Locate the cell with the specified text and output its (x, y) center coordinate. 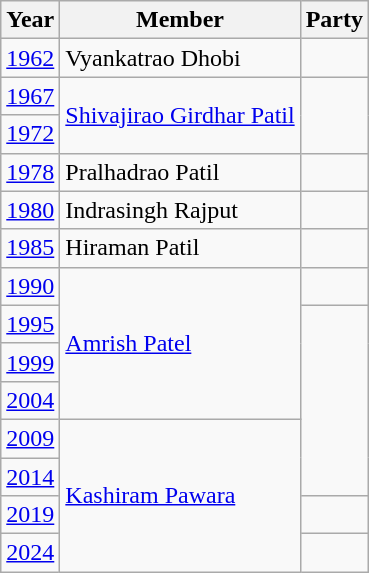
Indrasingh Rajput (180, 210)
1980 (30, 210)
Member (180, 20)
1978 (30, 172)
Shivajirao Girdhar Patil (180, 115)
Vyankatrao Dhobi (180, 58)
2024 (30, 553)
2014 (30, 477)
1999 (30, 362)
Party (334, 20)
Amrish Patel (180, 343)
1990 (30, 286)
1995 (30, 324)
1967 (30, 96)
1972 (30, 134)
2009 (30, 438)
2019 (30, 515)
1985 (30, 248)
Year (30, 20)
Pralhadrao Patil (180, 172)
2004 (30, 400)
Hiraman Patil (180, 248)
Kashiram Pawara (180, 495)
1962 (30, 58)
